Search for the cell housing the specified text and yield its (X, Y) center coordinate. 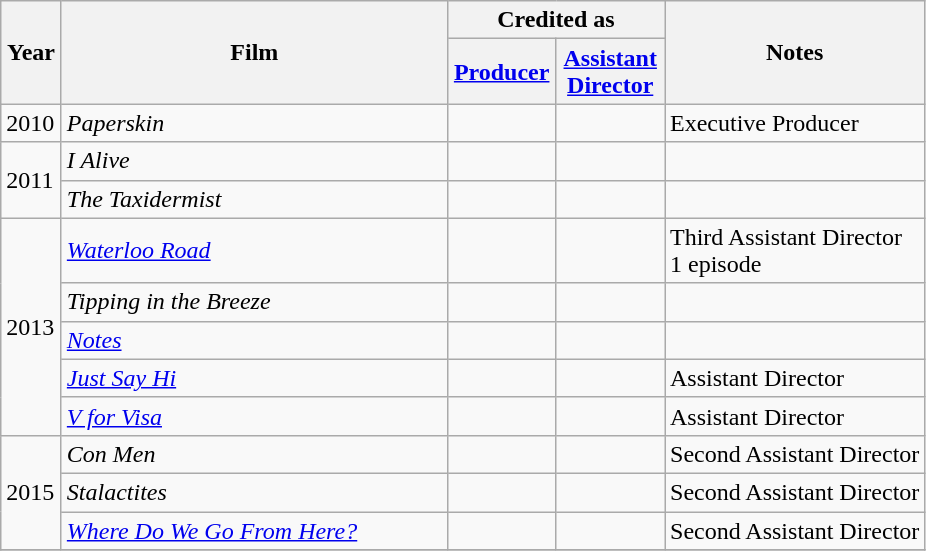
Third Assistant Director1 episode (794, 250)
Credited as (556, 20)
Con Men (254, 454)
Where Do We Go From Here? (254, 531)
Year (32, 52)
Paperskin (254, 123)
2013 (32, 326)
Executive Producer (794, 123)
Film (254, 52)
2011 (32, 180)
Just Say Hi (254, 378)
2010 (32, 123)
Waterloo Road (254, 250)
2015 (32, 492)
The Taxidermist (254, 199)
V for Visa (254, 416)
Stalactites (254, 492)
Producer (502, 72)
Tipping in the Breeze (254, 302)
I Alive (254, 161)
